From the cell containing the given text, extract its center point as (X, Y) coordinate. 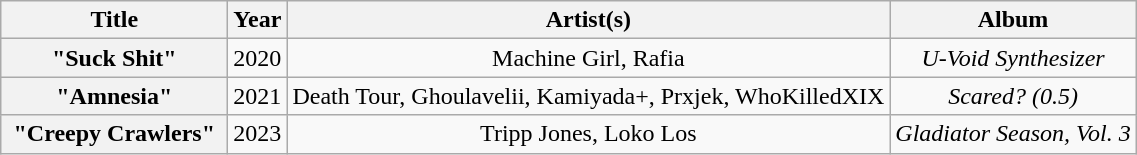
Death Tour, Ghoulavelii, Kamiyada+, Prxjek, WhoKilledXIX (588, 96)
Machine Girl, Rafia (588, 58)
"Suck Shit" (114, 58)
"Creepy Crawlers" (114, 134)
U-Void Synthesizer (1013, 58)
Year (258, 20)
2021 (258, 96)
Tripp Jones, Loko Los (588, 134)
"Amnesia" (114, 96)
Title (114, 20)
Scared? (0.5) (1013, 96)
Gladiator Season, Vol. 3 (1013, 134)
Album (1013, 20)
2020 (258, 58)
Artist(s) (588, 20)
2023 (258, 134)
